Scan for the cell matching the given text and deliver its (x, y) coordinate at center. 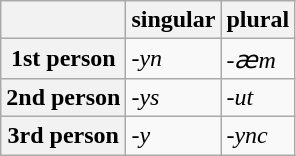
-ync (258, 135)
-ys (174, 97)
1st person (64, 59)
2nd person (64, 97)
3rd person (64, 135)
plural (258, 20)
-yn (174, 59)
singular (174, 20)
-y (174, 135)
-ut (258, 97)
-ӕm (258, 59)
